Return (X, Y) of the center of cell containing provided text 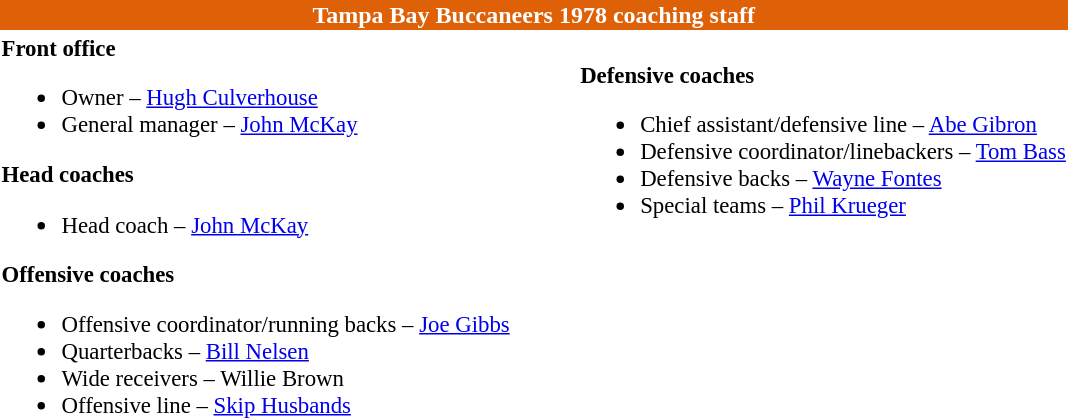
Tampa Bay Buccaneers 1978 coaching staff (534, 15)
